Return the (X, Y) coordinate for the center point of the cell that contains the specified text.  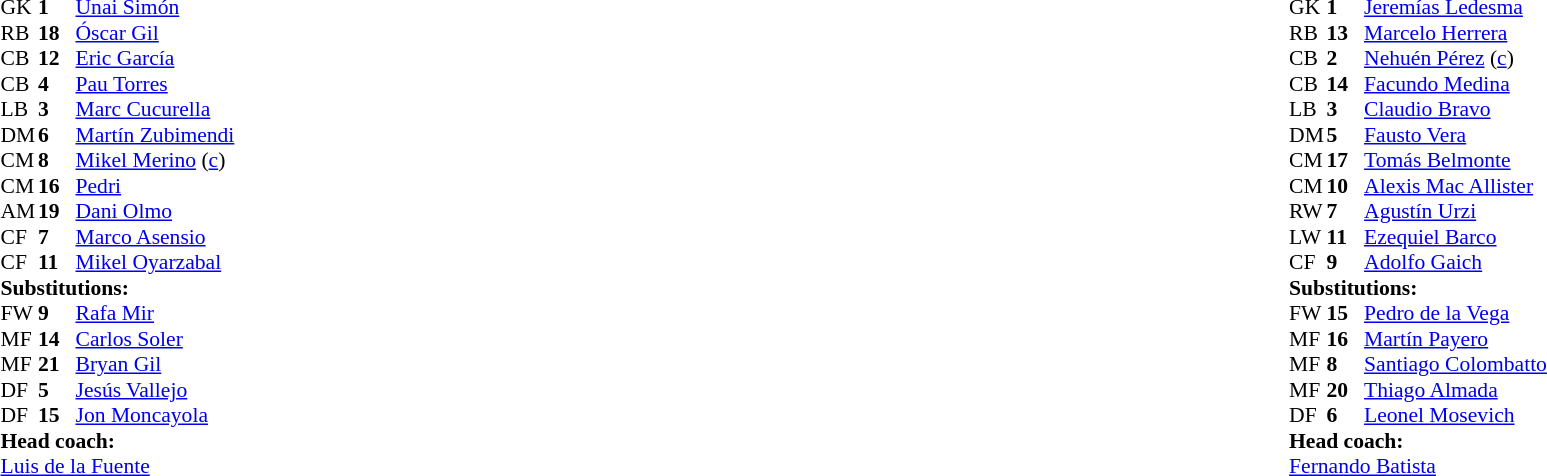
Rafa Mir (156, 313)
12 (57, 59)
Jesús Vallejo (156, 390)
Alexis Mac Allister (1456, 186)
Carlos Soler (156, 339)
Facundo Medina (1456, 84)
Mikel Merino (c) (156, 161)
Claudio Bravo (1456, 109)
13 (1346, 33)
Jon Moncayola (156, 415)
Marco Asensio (156, 237)
Tomás Belmonte (1456, 161)
18 (57, 33)
10 (1346, 186)
RW (1308, 211)
Martín Zubimendi (156, 135)
Agustín Urzi (1456, 211)
Marcelo Herrera (1456, 33)
Dani Olmo (156, 211)
Leonel Mosevich (1456, 415)
Pau Torres (156, 84)
17 (1346, 161)
Marc Cucurella (156, 109)
Mikel Oyarzabal (156, 263)
Pedro de la Vega (1456, 313)
20 (1346, 390)
Santiago Colombatto (1456, 365)
AM (19, 211)
Martín Payero (1456, 339)
4 (57, 84)
Ezequiel Barco (1456, 237)
Pedri (156, 186)
21 (57, 365)
Óscar Gil (156, 33)
LW (1308, 237)
Bryan Gil (156, 365)
Nehuén Pérez (c) (1456, 59)
Fausto Vera (1456, 135)
Eric García (156, 59)
19 (57, 211)
2 (1346, 59)
Adolfo Gaich (1456, 263)
Thiago Almada (1456, 390)
